Pinpoint the cell where the given text exists, returning its [X, Y] midpoint coordinate. 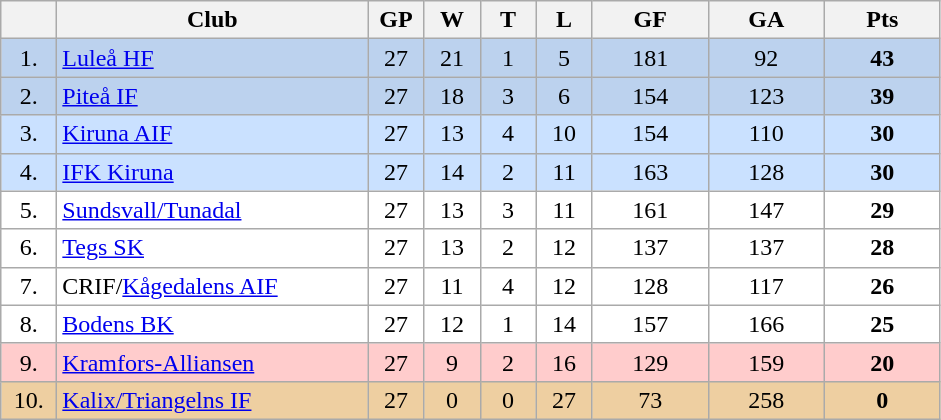
20 [882, 362]
GA [766, 20]
9 [452, 362]
4. [29, 172]
W [452, 20]
Kalix/Triangelns IF [212, 400]
157 [650, 324]
Kiruna AIF [212, 134]
6 [564, 96]
39 [882, 96]
5. [29, 210]
25 [882, 324]
10. [29, 400]
129 [650, 362]
9. [29, 362]
123 [766, 96]
147 [766, 210]
IFK Kiruna [212, 172]
Club [212, 20]
3. [29, 134]
159 [766, 362]
7. [29, 286]
16 [564, 362]
161 [650, 210]
Pts [882, 20]
258 [766, 400]
GP [396, 20]
Tegs SK [212, 248]
21 [452, 58]
117 [766, 286]
CRIF/Kågedalens AIF [212, 286]
26 [882, 286]
163 [650, 172]
18 [452, 96]
28 [882, 248]
Kramfors-Alliansen [212, 362]
Piteå IF [212, 96]
166 [766, 324]
110 [766, 134]
2. [29, 96]
5 [564, 58]
GF [650, 20]
43 [882, 58]
10 [564, 134]
6. [29, 248]
T [508, 20]
1. [29, 58]
Sundsvall/Tunadal [212, 210]
8. [29, 324]
73 [650, 400]
Luleå HF [212, 58]
181 [650, 58]
L [564, 20]
29 [882, 210]
92 [766, 58]
Bodens BK [212, 324]
